Locate the cell with the specified text and output its (x, y) center coordinate. 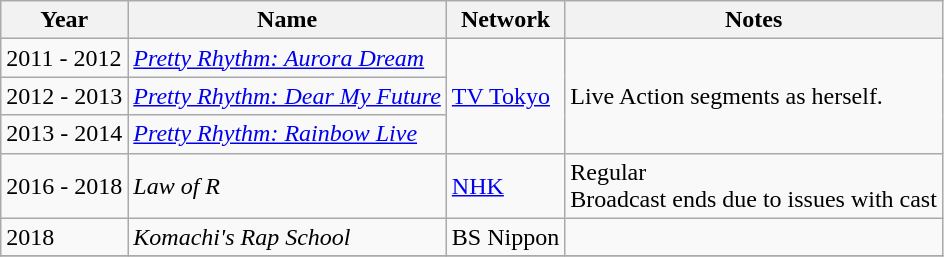
2016 - 2018 (64, 186)
Network (505, 20)
Name (288, 20)
BS Nippon (505, 237)
Year (64, 20)
RegularBroadcast ends due to issues with cast (754, 186)
Pretty Rhythm: Aurora Dream (288, 58)
NHK (505, 186)
Komachi's Rap School (288, 237)
2011 - 2012 (64, 58)
2012 - 2013 (64, 96)
2013 - 2014 (64, 134)
Law of R (288, 186)
Pretty Rhythm: Dear My Future (288, 96)
Live Action segments as herself. (754, 96)
2018 (64, 237)
Pretty Rhythm: Rainbow Live (288, 134)
Notes (754, 20)
TV Tokyo (505, 96)
